Detect which cell encompasses the target text, then output its [x, y] center coordinate. 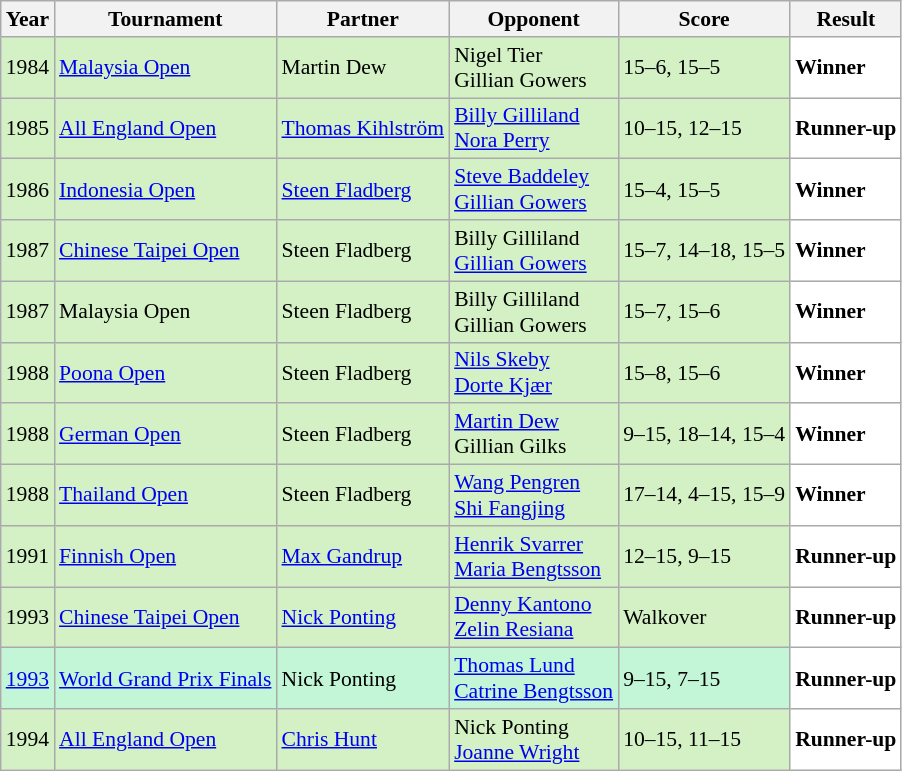
Max Gandrup [362, 556]
9–15, 7–15 [704, 678]
Thomas Lund Catrine Bengtsson [534, 678]
Martin Dew Gillian Gilks [534, 434]
15–4, 15–5 [704, 190]
World Grand Prix Finals [165, 678]
Steve Baddeley Gillian Gowers [534, 190]
Finnish Open [165, 556]
1994 [28, 740]
Opponent [534, 19]
1985 [28, 128]
Year [28, 19]
Nigel Tier Gillian Gowers [534, 68]
Chris Hunt [362, 740]
15–7, 14–18, 15–5 [704, 250]
Score [704, 19]
Result [846, 19]
1991 [28, 556]
12–15, 9–15 [704, 556]
17–14, 4–15, 15–9 [704, 496]
Walkover [704, 618]
10–15, 11–15 [704, 740]
Partner [362, 19]
1984 [28, 68]
Wang Pengren Shi Fangjing [534, 496]
German Open [165, 434]
Nils Skeby Dorte Kjær [534, 372]
Nick Ponting Joanne Wright [534, 740]
15–8, 15–6 [704, 372]
Thomas Kihlström [362, 128]
10–15, 12–15 [704, 128]
1986 [28, 190]
Martin Dew [362, 68]
Henrik Svarrer Maria Bengtsson [534, 556]
Denny Kantono Zelin Resiana [534, 618]
Tournament [165, 19]
15–6, 15–5 [704, 68]
Thailand Open [165, 496]
9–15, 18–14, 15–4 [704, 434]
15–7, 15–6 [704, 312]
Poona Open [165, 372]
Billy Gilliland Nora Perry [534, 128]
Indonesia Open [165, 190]
